Scan for the cell matching the given text and deliver its (X, Y) coordinate at center. 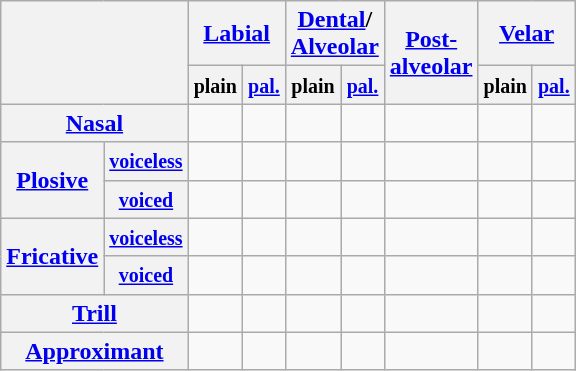
Plosive (52, 180)
Trill (94, 313)
Post-alveolar (431, 52)
Dental/Alveolar (334, 34)
Fricative (52, 256)
Approximant (94, 351)
Labial (236, 34)
Nasal (94, 123)
Velar (526, 34)
